Capture the cell that displays the provided text and extract its (x, y) central coordinate. 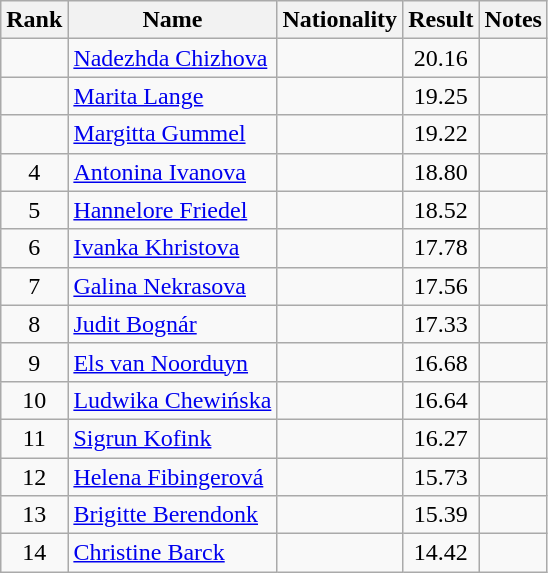
16.27 (441, 438)
Antonina Ivanova (172, 172)
14 (34, 553)
Name (172, 20)
9 (34, 362)
Margitta Gummel (172, 134)
7 (34, 286)
8 (34, 324)
11 (34, 438)
17.33 (441, 324)
6 (34, 248)
Ivanka Khristova (172, 248)
15.39 (441, 515)
10 (34, 400)
5 (34, 210)
16.64 (441, 400)
18.52 (441, 210)
15.73 (441, 477)
Galina Nekrasova (172, 286)
20.16 (441, 58)
12 (34, 477)
Nationality (340, 20)
18.80 (441, 172)
Result (441, 20)
Notes (513, 20)
Rank (34, 20)
Christine Barck (172, 553)
19.22 (441, 134)
Sigrun Kofink (172, 438)
16.68 (441, 362)
17.78 (441, 248)
Helena Fibingerová (172, 477)
Hannelore Friedel (172, 210)
Ludwika Chewińska (172, 400)
19.25 (441, 96)
Marita Lange (172, 96)
17.56 (441, 286)
Brigitte Berendonk (172, 515)
Judit Bognár (172, 324)
13 (34, 515)
14.42 (441, 553)
Els van Noorduyn (172, 362)
4 (34, 172)
Nadezhda Chizhova (172, 58)
